For the text-containing cell, return its midpoint in [X, Y] coordinate format. 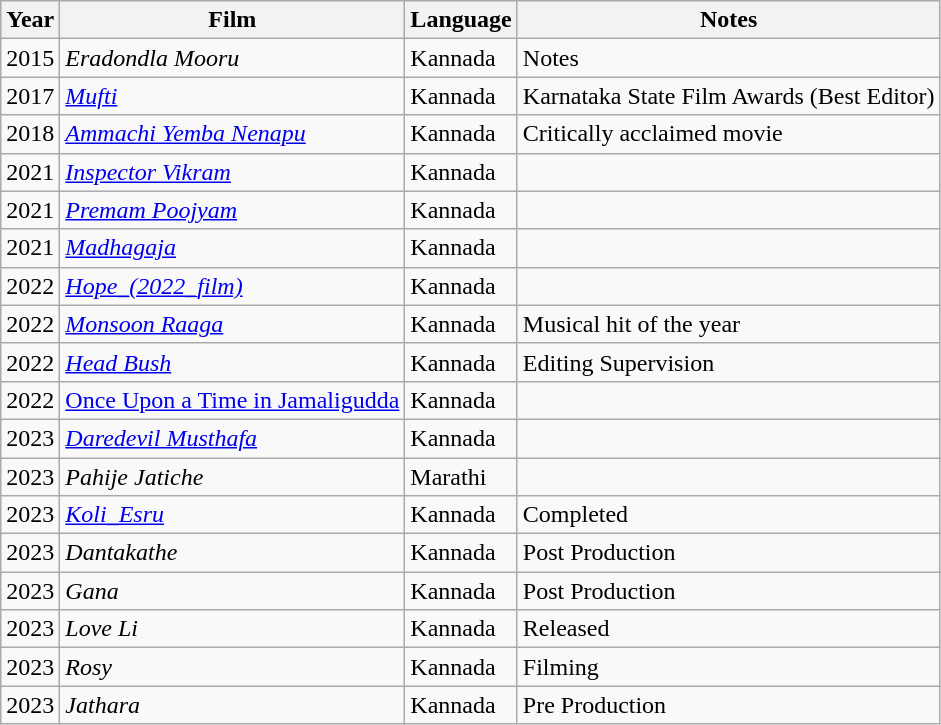
Koli_Esru [232, 515]
Film [232, 20]
Musical hit of the year [728, 324]
Jathara [232, 705]
Dantakathe [232, 553]
Released [728, 629]
Daredevil Musthafa [232, 438]
Monsoon Raaga [232, 324]
Head Bush [232, 362]
Karnataka State Film Awards (Best Editor) [728, 96]
Completed [728, 515]
Critically acclaimed movie [728, 134]
Year [30, 20]
2015 [30, 58]
2018 [30, 134]
Editing Supervision [728, 362]
Madhagaja [232, 248]
Pre Production [728, 705]
Marathi [461, 477]
Love Li [232, 629]
Rosy [232, 667]
Gana [232, 591]
Once Upon a Time in Jamaligudda [232, 400]
Pahije Jatiche [232, 477]
Mufti [232, 96]
Hope_(2022_film) [232, 286]
Filming [728, 667]
Inspector Vikram [232, 172]
Ammachi Yemba Nenapu [232, 134]
Language [461, 20]
Premam Poojyam [232, 210]
2017 [30, 96]
Eradondla Mooru [232, 58]
